Search for the cell housing the specified text and yield its (x, y) center coordinate. 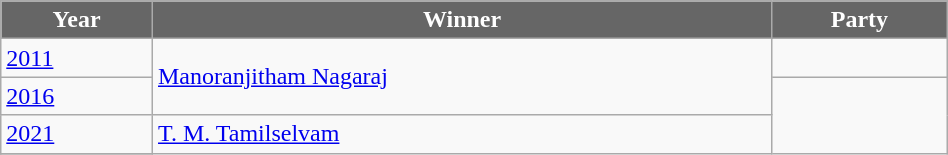
2016 (77, 96)
Party (860, 20)
Year (77, 20)
T. M. Tamilselvam (462, 134)
Manoranjitham Nagaraj (462, 77)
2011 (77, 58)
Winner (462, 20)
2021 (77, 134)
